Return [x, y] of the center of cell containing provided text 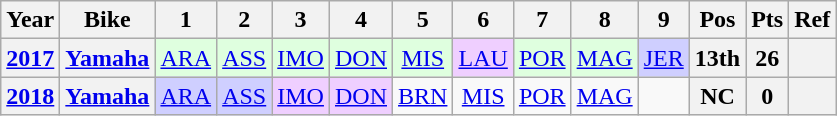
JER [664, 58]
8 [604, 20]
7 [542, 20]
13th [717, 58]
NC [717, 96]
Pos [717, 20]
Bike [108, 20]
4 [360, 20]
BRN [423, 96]
Year [30, 20]
6 [483, 20]
2 [244, 20]
2017 [30, 58]
26 [768, 58]
9 [664, 20]
2018 [30, 96]
3 [301, 20]
Ref [812, 20]
Pts [768, 20]
5 [423, 20]
1 [186, 20]
LAU [483, 58]
0 [768, 96]
